Pinpoint the cell where the given text exists, returning its (X, Y) midpoint coordinate. 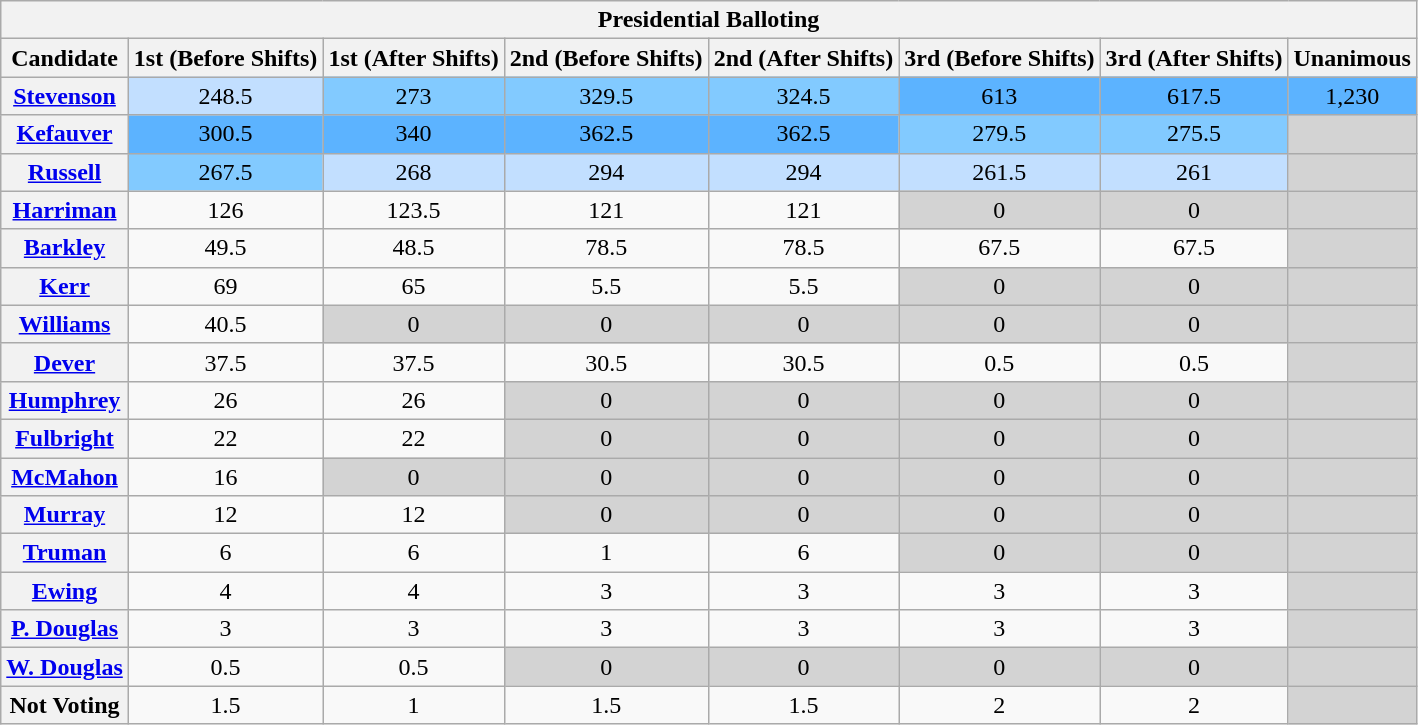
Barkley (65, 248)
48.5 (414, 248)
1st (After Shifts) (414, 58)
40.5 (226, 324)
Ewing (65, 591)
McMahon (65, 477)
261.5 (1000, 172)
273 (414, 96)
261 (1194, 172)
Stevenson (65, 96)
613 (1000, 96)
Presidential Balloting (709, 20)
617.5 (1194, 96)
3rd (Before Shifts) (1000, 58)
1st (Before Shifts) (226, 58)
P. Douglas (65, 629)
340 (414, 134)
49.5 (226, 248)
Murray (65, 515)
W. Douglas (65, 667)
279.5 (1000, 134)
267.5 (226, 172)
65 (414, 286)
Truman (65, 553)
69 (226, 286)
329.5 (606, 96)
268 (414, 172)
Not Voting (65, 705)
Unanimous (1352, 58)
3rd (After Shifts) (1194, 58)
Humphrey (65, 400)
Dever (65, 362)
126 (226, 210)
275.5 (1194, 134)
Fulbright (65, 438)
Candidate (65, 58)
16 (226, 477)
1,230 (1352, 96)
Russell (65, 172)
Kefauver (65, 134)
2nd (Before Shifts) (606, 58)
300.5 (226, 134)
324.5 (804, 96)
Williams (65, 324)
Kerr (65, 286)
2nd (After Shifts) (804, 58)
Harriman (65, 210)
123.5 (414, 210)
248.5 (226, 96)
